Provide the [x, y] coordinate of the cell's center where the given text is located.  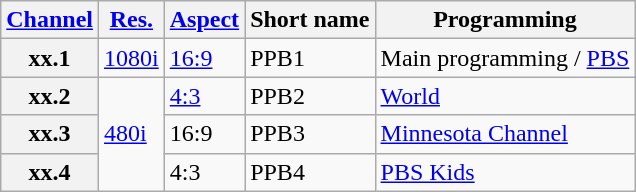
Minnesota Channel [505, 134]
PPB4 [310, 172]
Aspect [204, 20]
Main programming / PBS [505, 58]
xx.3 [50, 134]
PBS Kids [505, 172]
Short name [310, 20]
World [505, 96]
480i [132, 134]
Channel [50, 20]
Programming [505, 20]
Res. [132, 20]
PPB3 [310, 134]
PPB1 [310, 58]
xx.2 [50, 96]
xx.4 [50, 172]
xx.1 [50, 58]
PPB2 [310, 96]
1080i [132, 58]
